Return the [x, y] coordinate for the center point of the cell that contains the specified text.  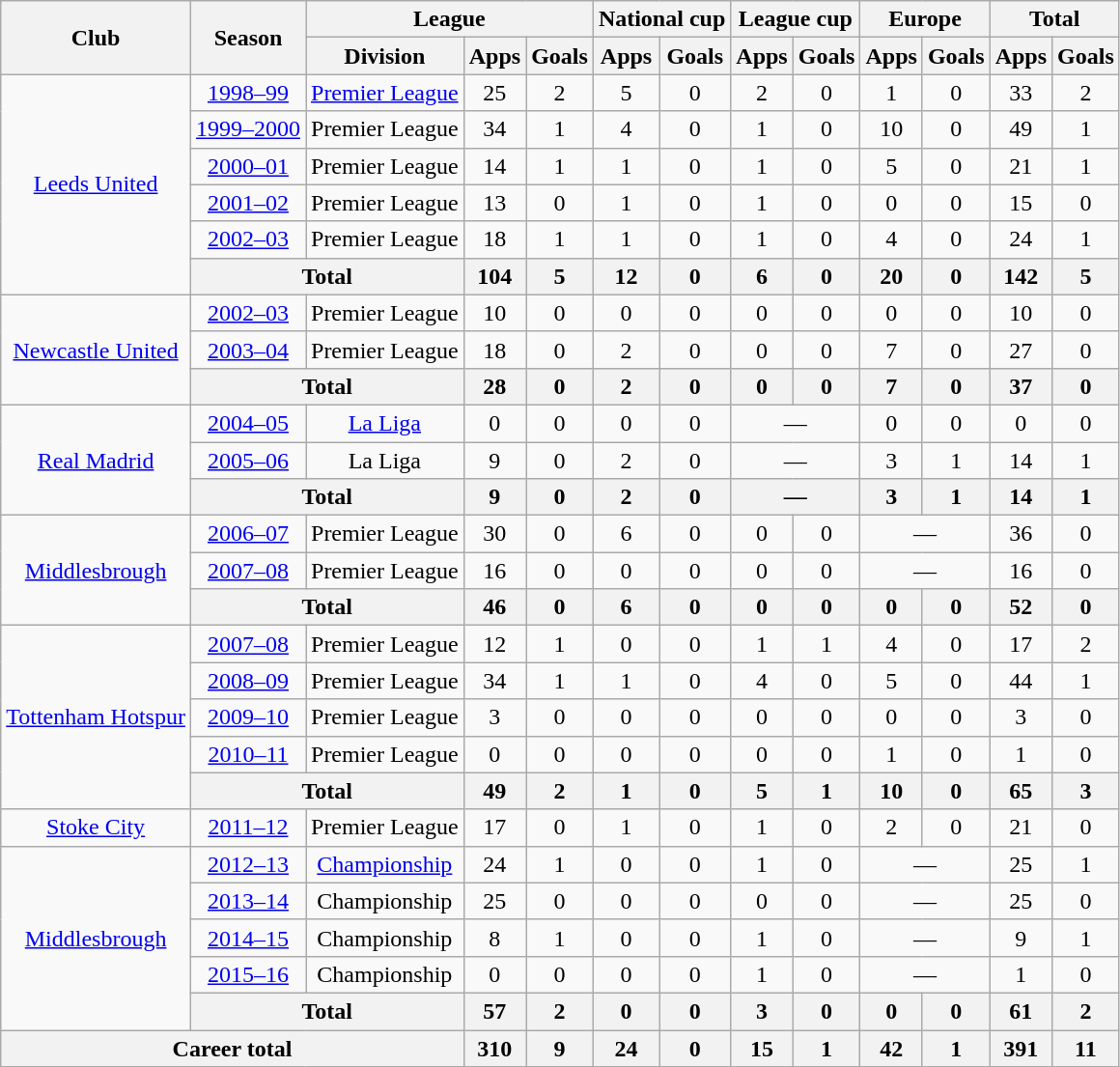
Europe [925, 19]
30 [494, 534]
Division [384, 56]
1998–99 [247, 93]
League cup [796, 19]
8 [494, 938]
2001–02 [247, 203]
2011–12 [247, 828]
142 [1021, 276]
Career total [232, 1048]
61 [1021, 1011]
Stoke City [97, 828]
2000–01 [247, 166]
2014–15 [247, 938]
Tottenham Hotspur [97, 717]
44 [1021, 681]
13 [494, 203]
2015–16 [247, 974]
27 [1021, 350]
42 [891, 1048]
2006–07 [247, 534]
2005–06 [247, 461]
2004–05 [247, 423]
52 [1021, 607]
57 [494, 1011]
36 [1021, 534]
Leeds United [97, 184]
2012–13 [247, 864]
33 [1021, 93]
2008–09 [247, 681]
National cup [661, 19]
2003–04 [247, 350]
20 [891, 276]
Newcastle United [97, 350]
65 [1021, 791]
11 [1086, 1048]
46 [494, 607]
Season [247, 38]
104 [494, 276]
391 [1021, 1048]
League [449, 19]
28 [494, 386]
2010–11 [247, 754]
1999–2000 [247, 129]
Club [97, 38]
37 [1021, 386]
2013–14 [247, 901]
2009–10 [247, 717]
310 [494, 1048]
Real Madrid [97, 460]
